Locate the cell with the specified text and output its (X, Y) center coordinate. 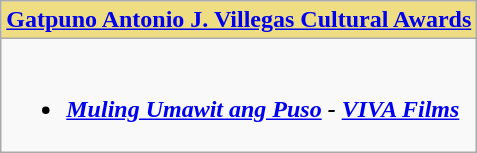
Muling Umawit ang Puso - VIVA Films (239, 96)
Gatpuno Antonio J. Villegas Cultural Awards (239, 20)
